Find where the given text appears and provide that cell's center as (x, y) coordinate. 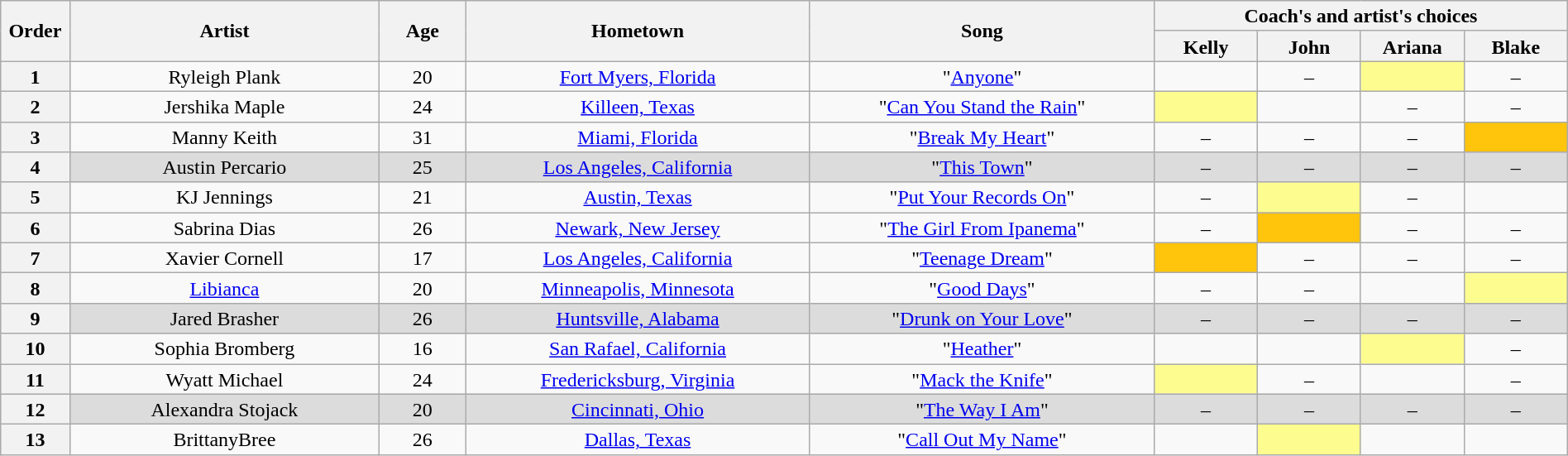
San Rafael, California (638, 349)
"Drunk on Your Love" (982, 318)
Kelly (1206, 46)
Xavier Cornell (225, 258)
Coach's and artist's choices (1361, 17)
KJ Jennings (225, 197)
Age (423, 31)
Cincinnati, Ohio (638, 409)
9 (35, 318)
"This Town" (982, 167)
Sabrina Dias (225, 228)
"Good Days" (982, 288)
Jershika Maple (225, 106)
"Can You Stand the Rain" (982, 106)
Jared Brasher (225, 318)
Libianca (225, 288)
17 (423, 258)
Wyatt Michael (225, 379)
Blake (1515, 46)
Sophia Bromberg (225, 349)
"The Girl From Ipanema" (982, 228)
Manny Keith (225, 137)
Austin Percario (225, 167)
Ryleigh Plank (225, 76)
Artist (225, 31)
21 (423, 197)
Killeen, Texas (638, 106)
12 (35, 409)
Song (982, 31)
"Anyone" (982, 76)
"Break My Heart" (982, 137)
John (1310, 46)
25 (423, 167)
1 (35, 76)
BrittanyBree (225, 440)
Miami, Florida (638, 137)
Austin, Texas (638, 197)
5 (35, 197)
Fredericksburg, Virginia (638, 379)
"The Way I Am" (982, 409)
11 (35, 379)
16 (423, 349)
4 (35, 167)
13 (35, 440)
"Teenage Dream" (982, 258)
8 (35, 288)
Order (35, 31)
"Mack the Knife" (982, 379)
Huntsville, Alabama (638, 318)
"Heather" (982, 349)
31 (423, 137)
7 (35, 258)
6 (35, 228)
2 (35, 106)
Hometown (638, 31)
Fort Myers, Florida (638, 76)
"Call Out My Name" (982, 440)
Newark, New Jersey (638, 228)
Minneapolis, Minnesota (638, 288)
3 (35, 137)
"Put Your Records On" (982, 197)
Ariana (1413, 46)
Dallas, Texas (638, 440)
Alexandra Stojack (225, 409)
10 (35, 349)
